Provide the [x, y] coordinate of the cell's center where the given text is located.  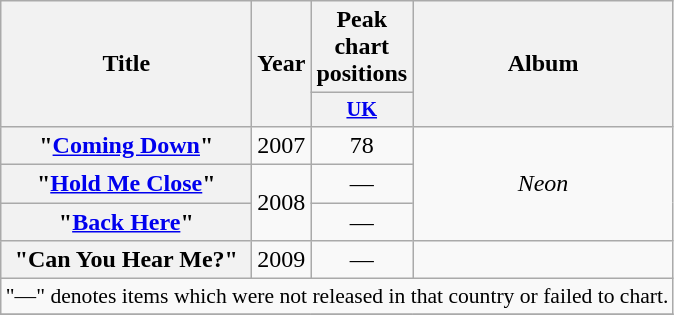
Neon [544, 183]
"Can You Hear Me?" [126, 260]
2008 [282, 203]
78 [362, 145]
"—" denotes items which were not released in that country or failed to chart. [338, 297]
"Coming Down" [126, 145]
Title [126, 64]
"Hold Me Close" [126, 184]
Album [544, 64]
UK [362, 110]
2007 [282, 145]
Peak chart positions [362, 47]
Year [282, 64]
"Back Here" [126, 222]
2009 [282, 260]
